Scan for the cell matching the given text and deliver its [X, Y] coordinate at center. 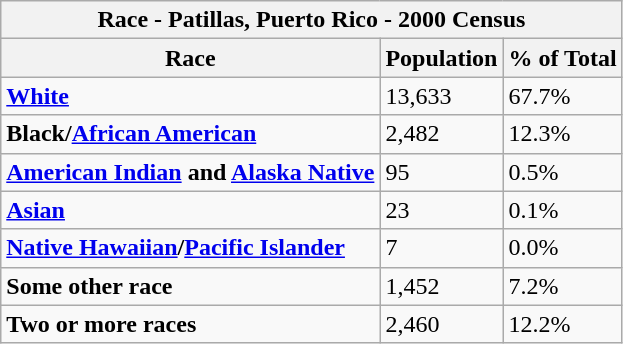
0.0% [562, 248]
12.2% [562, 324]
Two or more races [190, 324]
Race [190, 58]
American Indian and Alaska Native [190, 172]
12.3% [562, 134]
13,633 [442, 96]
0.1% [562, 210]
7.2% [562, 286]
Asian [190, 210]
Black/African American [190, 134]
2,460 [442, 324]
Some other race [190, 286]
67.7% [562, 96]
White [190, 96]
Native Hawaiian/Pacific Islander [190, 248]
23 [442, 210]
2,482 [442, 134]
95 [442, 172]
7 [442, 248]
0.5% [562, 172]
Race - Patillas, Puerto Rico - 2000 Census [312, 20]
Population [442, 58]
% of Total [562, 58]
1,452 [442, 286]
